Search for the cell housing the specified text and yield its (x, y) center coordinate. 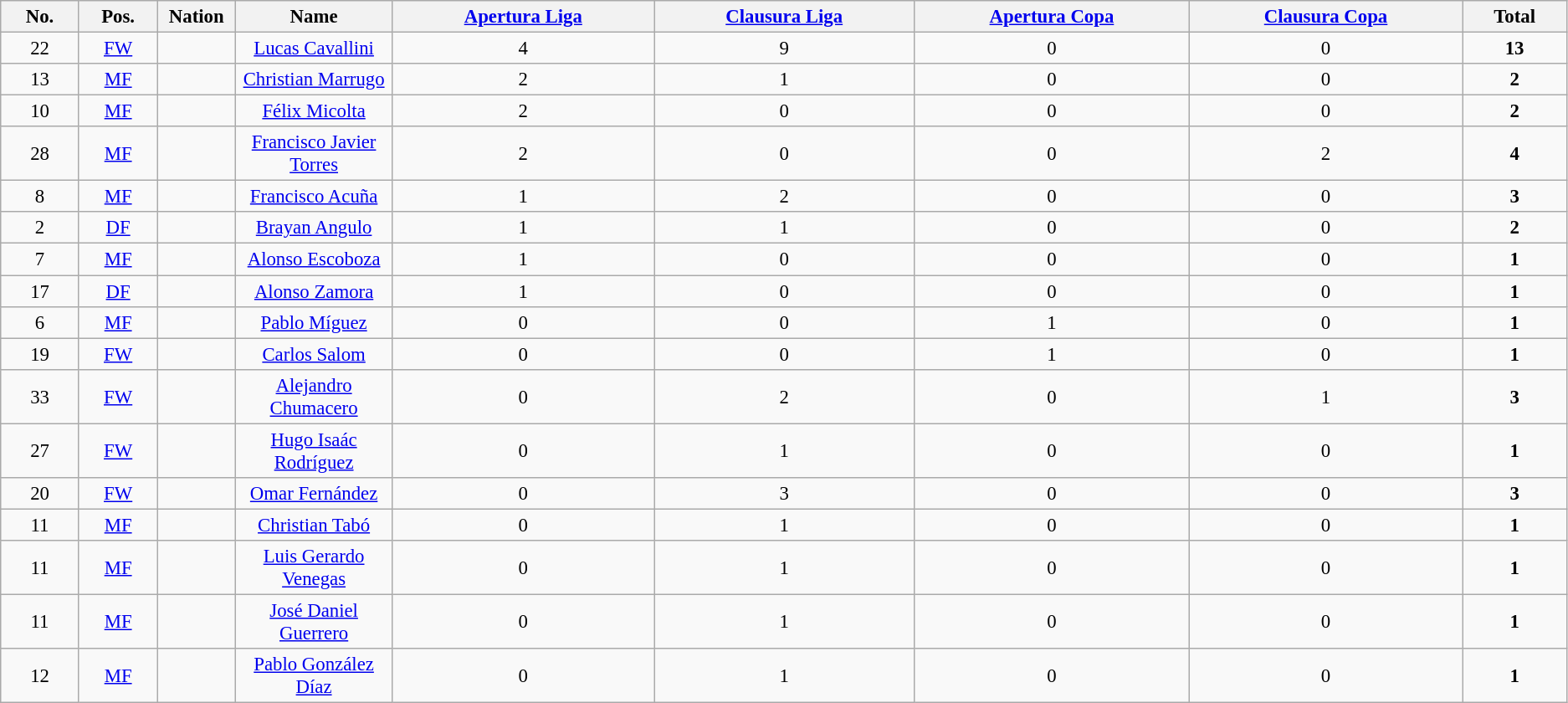
Félix Micolta (315, 111)
Apertura Copa (1053, 17)
Christian Tabó (315, 525)
22 (40, 49)
8 (40, 197)
Nation (197, 17)
Francisco Acuña (315, 197)
12 (40, 676)
Luis Gerardo Venegas (315, 567)
Alejandro Chumacero (315, 397)
27 (40, 450)
Pablo González Díaz (315, 676)
Name (315, 17)
19 (40, 354)
Christian Marrugo (315, 80)
10 (40, 111)
Total (1514, 17)
No. (40, 17)
Alonso Zamora (315, 291)
7 (40, 259)
Pos. (118, 17)
Carlos Salom (315, 354)
Francisco Javier Torres (315, 154)
20 (40, 494)
28 (40, 154)
Apertura Liga (524, 17)
Lucas Cavallini (315, 49)
Hugo Isaác Rodríguez (315, 450)
9 (785, 49)
Alonso Escoboza (315, 259)
Omar Fernández (315, 494)
Clausura Copa (1325, 17)
17 (40, 291)
6 (40, 322)
José Daniel Guerrero (315, 621)
Pablo Míguez (315, 322)
Clausura Liga (785, 17)
Brayan Angulo (315, 228)
33 (40, 397)
